Determine the [X, Y] coordinate at the center of the cell enclosing the given text.  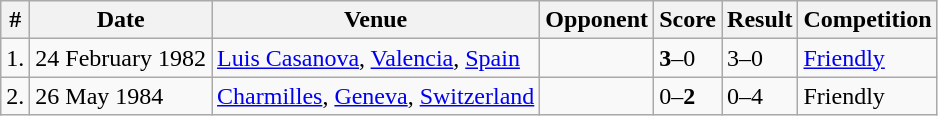
2. [16, 96]
Result [760, 20]
Score [688, 20]
1. [16, 58]
Opponent [597, 20]
Luis Casanova, Valencia, Spain [376, 58]
Charmilles, Geneva, Switzerland [376, 96]
Competition [868, 20]
24 February 1982 [121, 58]
# [16, 20]
Date [121, 20]
Venue [376, 20]
26 May 1984 [121, 96]
0–2 [688, 96]
0–4 [760, 96]
